For the text-containing cell, return its midpoint in [X, Y] coordinate format. 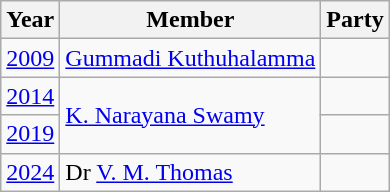
K. Narayana Swamy [190, 115]
2019 [30, 134]
Gummadi Kuthuhalamma [190, 58]
Year [30, 20]
Member [190, 20]
2024 [30, 172]
Party [355, 20]
2014 [30, 96]
Dr V. M. Thomas [190, 172]
2009 [30, 58]
